Detect which cell encompasses the target text, then output its [x, y] center coordinate. 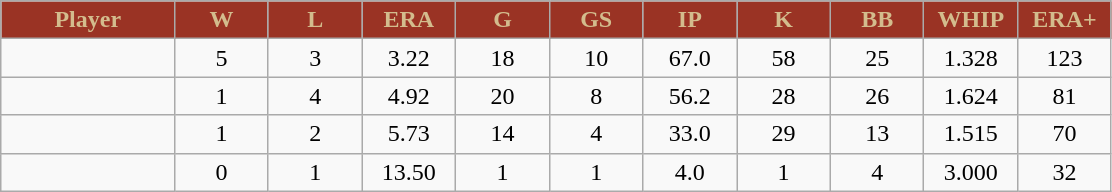
Player [88, 20]
29 [784, 134]
20 [503, 96]
1.515 [971, 134]
4.0 [690, 172]
13.50 [409, 172]
BB [877, 20]
L [315, 20]
2 [315, 134]
G [503, 20]
58 [784, 58]
13 [877, 134]
28 [784, 96]
1.624 [971, 96]
3.22 [409, 58]
70 [1065, 134]
3.000 [971, 172]
0 [222, 172]
K [784, 20]
1.328 [971, 58]
8 [596, 96]
WHIP [971, 20]
33.0 [690, 134]
25 [877, 58]
67.0 [690, 58]
81 [1065, 96]
18 [503, 58]
ERA+ [1065, 20]
ERA [409, 20]
56.2 [690, 96]
3 [315, 58]
32 [1065, 172]
W [222, 20]
GS [596, 20]
4.92 [409, 96]
10 [596, 58]
26 [877, 96]
IP [690, 20]
14 [503, 134]
5 [222, 58]
123 [1065, 58]
5.73 [409, 134]
